For the text-containing cell, return its midpoint in [X, Y] coordinate format. 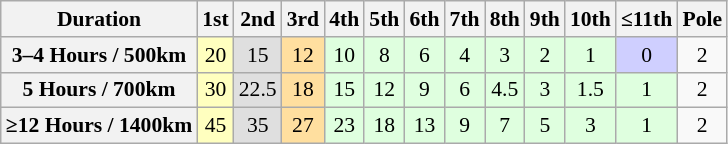
4th [344, 19]
7 [505, 126]
45 [216, 126]
4.5 [505, 90]
≤11th [647, 19]
35 [258, 126]
9th [545, 19]
5 Hours / 700km [99, 90]
27 [304, 126]
3rd [304, 19]
5 [545, 126]
30 [216, 90]
8 [384, 55]
7th [465, 19]
23 [344, 126]
1st [216, 19]
≥12 Hours / 1400km [99, 126]
Duration [99, 19]
5th [384, 19]
22.5 [258, 90]
2nd [258, 19]
3–4 Hours / 500km [99, 55]
0 [647, 55]
10 [344, 55]
13 [424, 126]
10th [590, 19]
Pole [702, 19]
20 [216, 55]
6th [424, 19]
1.5 [590, 90]
8th [505, 19]
4 [465, 55]
